From the cell containing the given text, extract its center point as [x, y] coordinate. 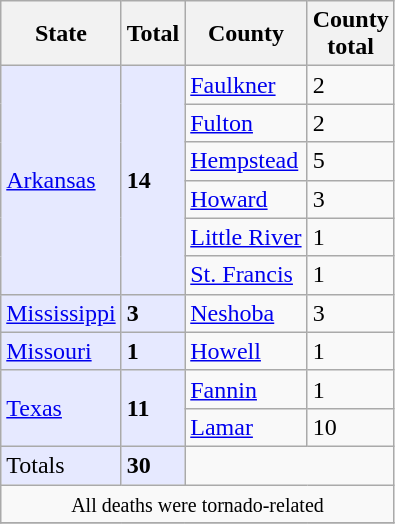
Faulkner [246, 85]
10 [350, 427]
Fulton [246, 123]
Arkansas [61, 180]
Howell [246, 351]
Texas [61, 408]
Missouri [61, 351]
Lamar [246, 427]
Hempstead [246, 161]
Fannin [246, 389]
Countytotal [350, 34]
St. Francis [246, 275]
11 [153, 408]
Neshoba [246, 313]
County [246, 34]
14 [153, 180]
Little River [246, 237]
Total [153, 34]
5 [350, 161]
All deaths were tornado-related [198, 503]
Howard [246, 199]
Totals [61, 465]
State [61, 34]
Mississippi [61, 313]
30 [153, 465]
